Return (x, y) of the center of cell containing provided text 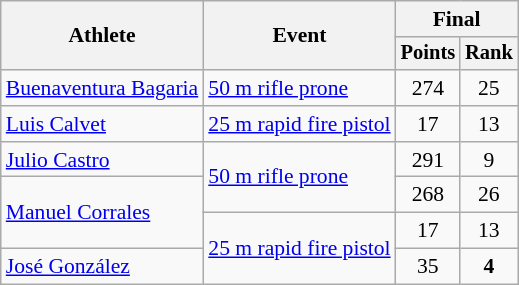
274 (428, 88)
Points (428, 54)
Event (299, 36)
Luis Calvet (102, 124)
Manuel Corrales (102, 212)
25 (489, 88)
José González (102, 267)
268 (428, 195)
Athlete (102, 36)
Rank (489, 54)
9 (489, 160)
Julio Castro (102, 160)
Final (457, 19)
4 (489, 267)
35 (428, 267)
Buenaventura Bagaria (102, 88)
291 (428, 160)
26 (489, 195)
